Identify which cell holds the provided text, then report its [x, y] central coordinate. 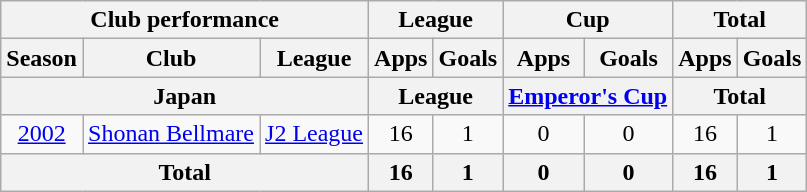
Japan [185, 96]
J2 League [314, 134]
Club performance [185, 20]
Shonan Bellmare [170, 134]
Season [42, 58]
Cup [588, 20]
Emperor's Cup [588, 96]
Club [170, 58]
2002 [42, 134]
